Provide the [X, Y] coordinate of the cell's center where the given text is located.  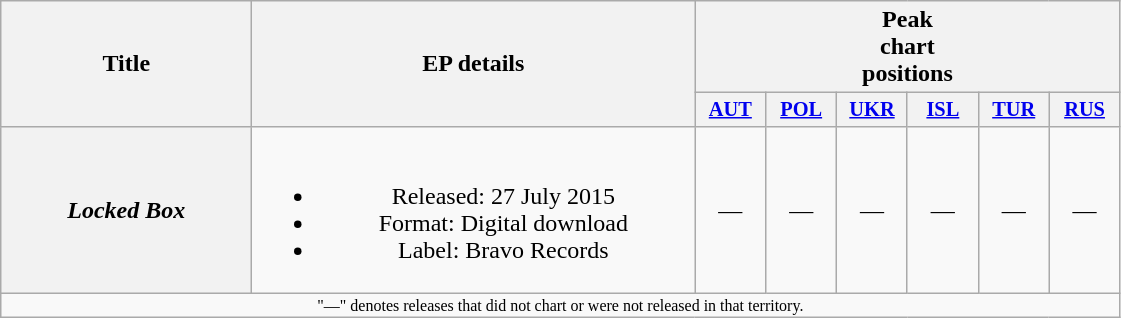
Released: 27 July 2015Format: Digital downloadLabel: Bravo Records [474, 210]
Peakchartpositions [908, 47]
UKR [872, 110]
Title [126, 64]
EP details [474, 64]
POL [802, 110]
ISL [942, 110]
TUR [1014, 110]
AUT [730, 110]
RUS [1084, 110]
Locked Box [126, 210]
"—" denotes releases that did not chart or were not released in that territory. [560, 306]
